Locate the cell with the specified text and output its [X, Y] center coordinate. 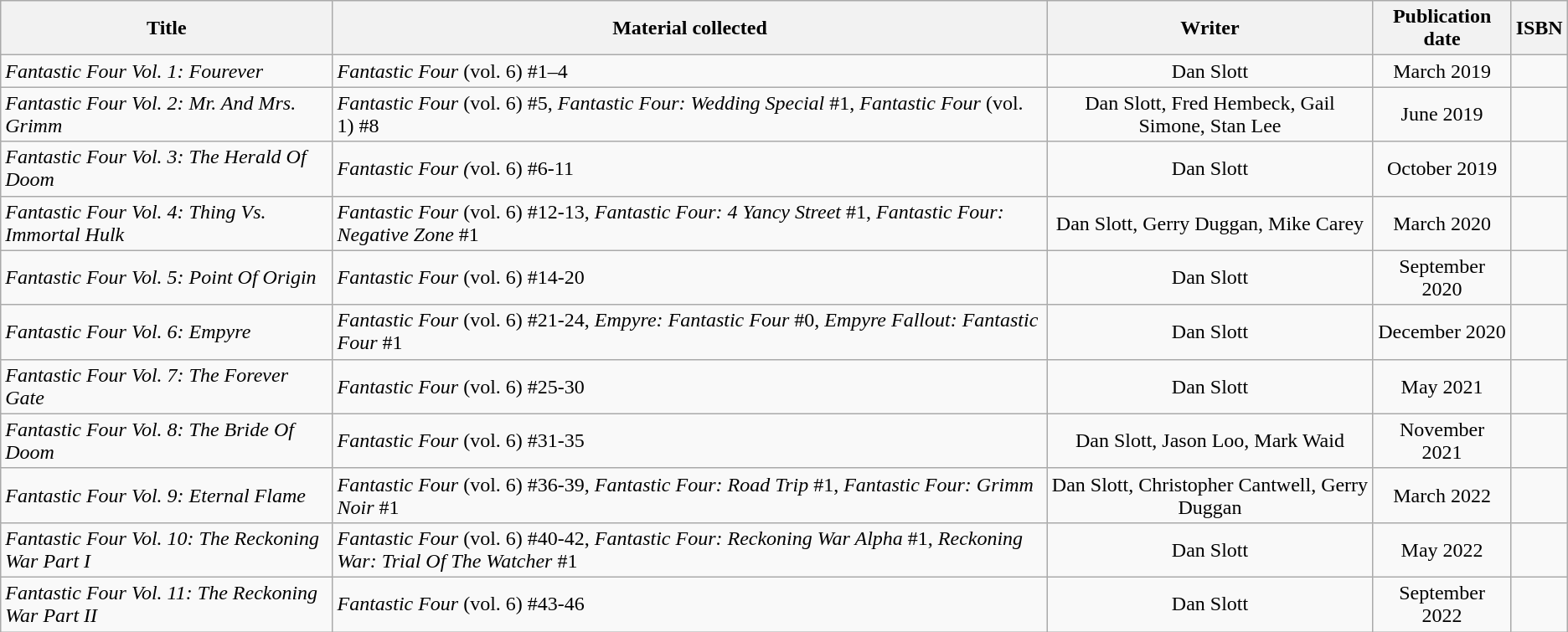
Fantastic Four Vol. 11: The Reckoning War Part II [167, 604]
Fantastic Four (vol. 6) #1–4 [690, 71]
Fantastic Four Vol. 4: Thing Vs. Immortal Hulk [167, 223]
Dan Slott, Fred Hembeck, Gail Simone, Stan Lee [1210, 114]
May 2022 [1442, 549]
May 2021 [1442, 387]
December 2020 [1442, 331]
Fantastic Four (vol. 6) #5, Fantastic Four: Wedding Special #1, Fantastic Four (vol. 1) #8 [690, 114]
September 2020 [1442, 278]
Fantastic Four (vol. 6) #43-46 [690, 604]
Dan Slott, Christopher Cantwell, Gerry Duggan [1210, 496]
Fantastic Four Vol. 1: Fourever [167, 71]
Fantastic Four Vol. 9: Eternal Flame [167, 496]
Fantastic Four Vol. 5: Point Of Origin [167, 278]
September 2022 [1442, 604]
Fantastic Four (vol. 6) #36-39, Fantastic Four: Road Trip #1, Fantastic Four: Grimm Noir #1 [690, 496]
Fantastic Four Vol. 2: Mr. And Mrs. Grimm [167, 114]
Fantastic Four Vol. 6: Empyre [167, 331]
Fantastic Four Vol. 7: The Forever Gate [167, 387]
Fantastic Four Vol. 3: The Herald Of Doom [167, 169]
Publication date [1442, 28]
Fantastic Four Vol. 10: The Reckoning War Part I [167, 549]
Fantastic Four (vol. 6) #21-24, Empyre: Fantastic Four #0, Empyre Fallout: Fantastic Four #1 [690, 331]
Fantastic Four (vol. 6) #25-30 [690, 387]
Fantastic Four (vol. 6) #14-20 [690, 278]
March 2022 [1442, 496]
Fantastic Four (vol. 6) #12-13, Fantastic Four: 4 Yancy Street #1, Fantastic Four: Negative Zone #1 [690, 223]
November 2021 [1442, 440]
Material collected [690, 28]
March 2020 [1442, 223]
Title [167, 28]
Fantastic Four Vol. 8: The Bride Of Doom [167, 440]
Fantastic Four (vol. 6) #6-11 [690, 169]
March 2019 [1442, 71]
Writer [1210, 28]
June 2019 [1442, 114]
Dan Slott, Gerry Duggan, Mike Carey [1210, 223]
Dan Slott, Jason Loo, Mark Waid [1210, 440]
October 2019 [1442, 169]
Fantastic Four (vol. 6) #40-42, Fantastic Four: Reckoning War Alpha #1, Reckoning War: Trial Of The Watcher #1 [690, 549]
Fantastic Four (vol. 6) #31-35 [690, 440]
ISBN [1540, 28]
